Provide the [X, Y] coordinate of the cell's center where the given text is located.  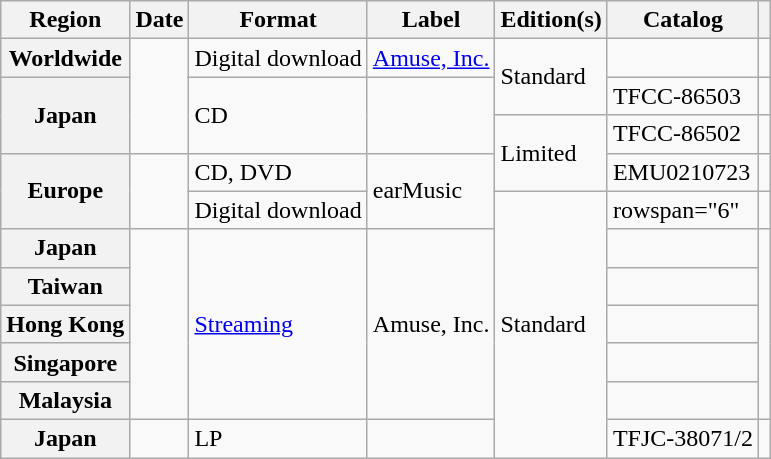
CD, DVD [278, 172]
CD [278, 115]
rowspan="6" [682, 210]
earMusic [431, 191]
Region [66, 20]
Limited [551, 153]
Malaysia [66, 400]
TFCC-86502 [682, 134]
Taiwan [66, 286]
Singapore [66, 362]
Catalog [682, 20]
EMU0210723 [682, 172]
TFCC-86503 [682, 96]
Hong Kong [66, 324]
Streaming [278, 324]
Format [278, 20]
TFJC-38071/2 [682, 438]
Date [160, 20]
Edition(s) [551, 20]
Worldwide [66, 58]
Label [431, 20]
Europe [66, 191]
LP [278, 438]
